For the text-containing cell, return its midpoint in (X, Y) coordinate format. 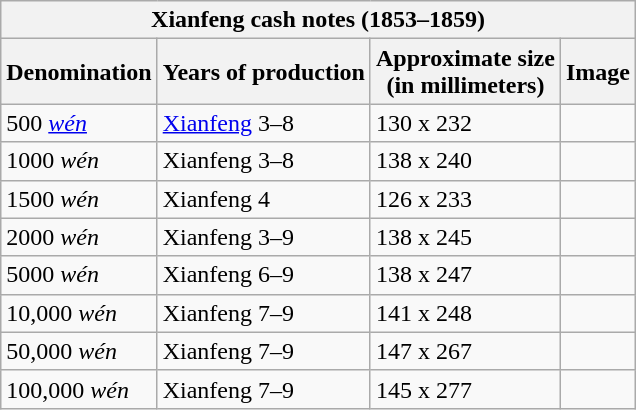
141 x 248 (465, 313)
Years of production (264, 72)
126 x 233 (465, 199)
50,000 wén (79, 351)
147 x 267 (465, 351)
Image (598, 72)
Denomination (79, 72)
Xianfeng cash notes (1853–1859) (318, 20)
5000 wén (79, 275)
Xianfeng 4 (264, 199)
10,000 wén (79, 313)
500 wén (79, 123)
Xianfeng 3–9 (264, 237)
1000 wén (79, 161)
138 x 240 (465, 161)
1500 wén (79, 199)
Xianfeng 6–9 (264, 275)
100,000 wén (79, 389)
2000 wén (79, 237)
138 x 247 (465, 275)
130 x 232 (465, 123)
Approximate size(in millimeters) (465, 72)
138 x 245 (465, 237)
145 x 277 (465, 389)
